Locate the cell with the specified text and output its (x, y) center coordinate. 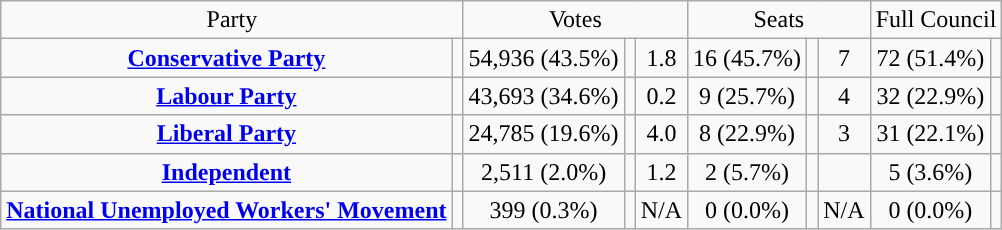
24,785 (19.6%) (544, 134)
4.0 (661, 134)
Votes (576, 20)
Full Council (936, 20)
43,693 (34.6%) (544, 96)
31 (22.1%) (930, 134)
3 (844, 134)
Seats (780, 20)
72 (51.4%) (930, 58)
9 (25.7%) (748, 96)
4 (844, 96)
National Unemployed Workers' Movement (226, 210)
Party (232, 20)
Independent (226, 172)
7 (844, 58)
2,511 (2.0%) (544, 172)
1.2 (661, 172)
54,936 (43.5%) (544, 58)
8 (22.9%) (748, 134)
Labour Party (226, 96)
1.8 (661, 58)
5 (3.6%) (930, 172)
2 (5.7%) (748, 172)
Conservative Party (226, 58)
16 (45.7%) (748, 58)
399 (0.3%) (544, 210)
Liberal Party (226, 134)
32 (22.9%) (930, 96)
0.2 (661, 96)
